Find where the given text appears and provide that cell's center as (X, Y) coordinate. 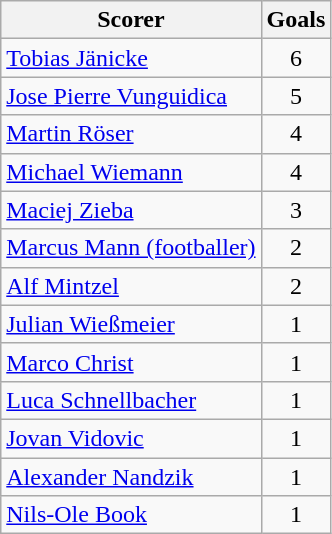
Scorer (131, 20)
Alexander Nandzik (131, 477)
Goals (296, 20)
Tobias Jänicke (131, 58)
3 (296, 210)
Martin Röser (131, 134)
Jovan Vidovic (131, 438)
Maciej Zieba (131, 210)
6 (296, 58)
Marco Christ (131, 362)
Nils-Ole Book (131, 515)
Marcus Mann (footballer) (131, 248)
Alf Mintzel (131, 286)
Julian Wießmeier (131, 324)
Michael Wiemann (131, 172)
Luca Schnellbacher (131, 400)
5 (296, 96)
Jose Pierre Vunguidica (131, 96)
